Return the (X, Y) coordinate for the center point of the cell that contains the specified text.  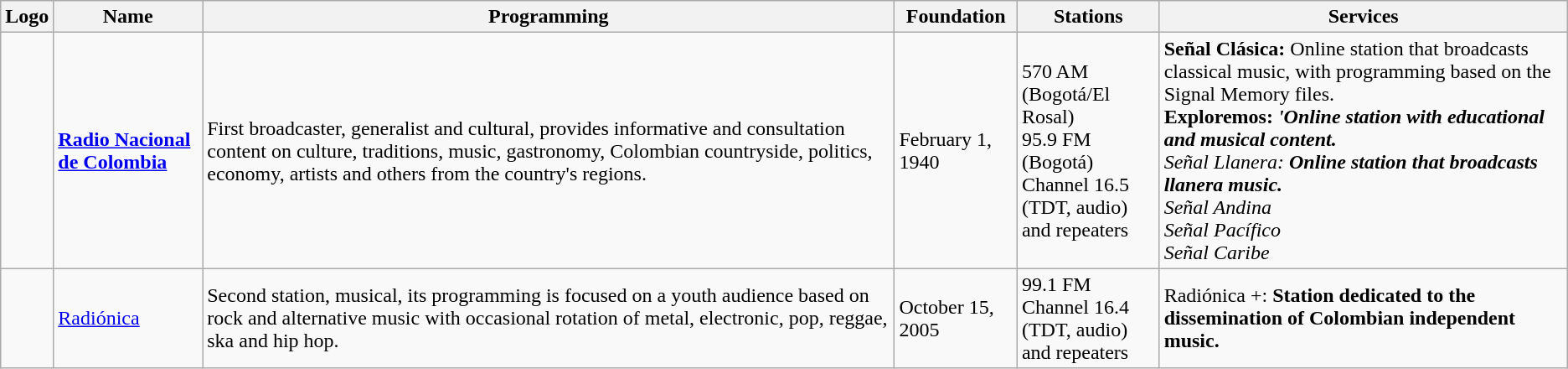
Stations (1088, 17)
Radiónica (128, 319)
Foundation (957, 17)
99.1 FM Channel 16.4 (TDT, audio)and repeaters (1088, 319)
Name (128, 17)
570 AM (Bogotá/El Rosal)95.9 FM (Bogotá)Channel 16.5 (TDT, audio)and repeaters (1088, 151)
Services (1364, 17)
October 15, 2005 (957, 319)
Programming (549, 17)
Logo (27, 17)
Radiónica +: Station dedicated to the dissemination of Colombian independent music. (1364, 319)
February 1, 1940 (957, 151)
Radio Nacional de Colombia (128, 151)
